Return (x, y) of the center of cell containing provided text 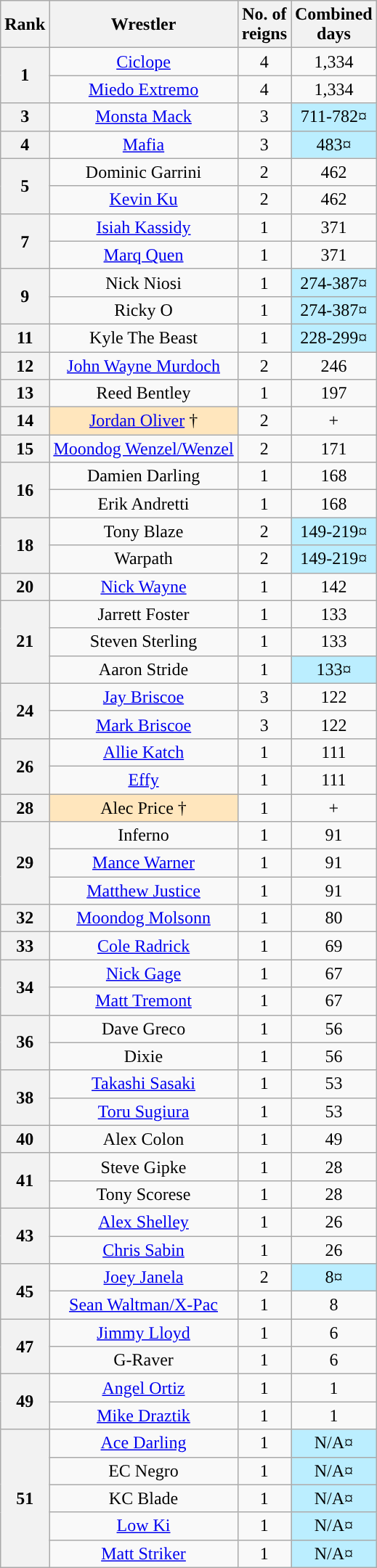
7 (25, 241)
Toru Sugiura (144, 1111)
Matt Striker (144, 1553)
Rank (25, 25)
18 (25, 545)
80 (333, 918)
Jarrett Foster (144, 614)
711-782¤ (333, 117)
8 (333, 1305)
Sean Waltman/X-Pac (144, 1305)
Ricky O (144, 310)
43 (25, 1236)
133¤ (333, 669)
Matt Tremont (144, 1001)
14 (25, 421)
16 (25, 490)
Mike Draztik (144, 1416)
Mafia (144, 144)
KC Blade (144, 1498)
21 (25, 642)
G-Raver (144, 1360)
32 (25, 918)
Wrestler (144, 25)
40 (25, 1139)
Aaron Stride (144, 669)
197 (333, 393)
Nick Wayne (144, 587)
12 (25, 365)
Erik Andretti (144, 504)
51 (25, 1498)
483¤ (333, 144)
Warpath (144, 559)
Tony Scorese (144, 1194)
Jordan Oliver † (144, 421)
Chris Sabin (144, 1249)
Moondog Wenzel/Wenzel (144, 449)
Inferno (144, 836)
Moondog Molsonn (144, 918)
38 (25, 1098)
Allie Katch (144, 752)
Reed Bentley (144, 393)
Angel Ortiz (144, 1388)
Mance Warner (144, 863)
Alex Shelley (144, 1222)
Alex Colon (144, 1139)
20 (25, 587)
29 (25, 863)
Steve Gipke (144, 1167)
36 (25, 1042)
Miedo Extremo (144, 89)
Tony Blaze (144, 531)
Nick Gage (144, 973)
5 (25, 186)
Ciclope (144, 62)
Ace Darling (144, 1443)
47 (25, 1347)
John Wayne Murdoch (144, 365)
13 (25, 393)
246 (333, 365)
Nick Niosi (144, 282)
Jimmy Lloyd (144, 1333)
9 (25, 296)
Matthew Justice (144, 891)
No. ofreigns (264, 25)
Mark Briscoe (144, 724)
Takashi Sasaki (144, 1084)
45 (25, 1291)
Joey Janela (144, 1278)
Dave Greco (144, 1029)
Alec Price † (144, 808)
Marq Quen (144, 255)
Kevin Ku (144, 200)
Kyle The Beast (144, 338)
11 (25, 338)
Combineddays (333, 25)
24 (25, 711)
69 (333, 946)
33 (25, 946)
Jay Briscoe (144, 697)
41 (25, 1180)
EC Negro (144, 1471)
228-299¤ (333, 338)
Effy (144, 780)
Damien Darling (144, 476)
8¤ (333, 1278)
15 (25, 449)
Isiah Kassidy (144, 227)
Low Ki (144, 1526)
34 (25, 987)
171 (333, 449)
Dominic Garrini (144, 172)
Dixie (144, 1056)
Cole Radrick (144, 946)
142 (333, 587)
Monsta Mack (144, 117)
Steven Sterling (144, 642)
